Extract the [X, Y] coordinate from the center of the cell holding the provided text.  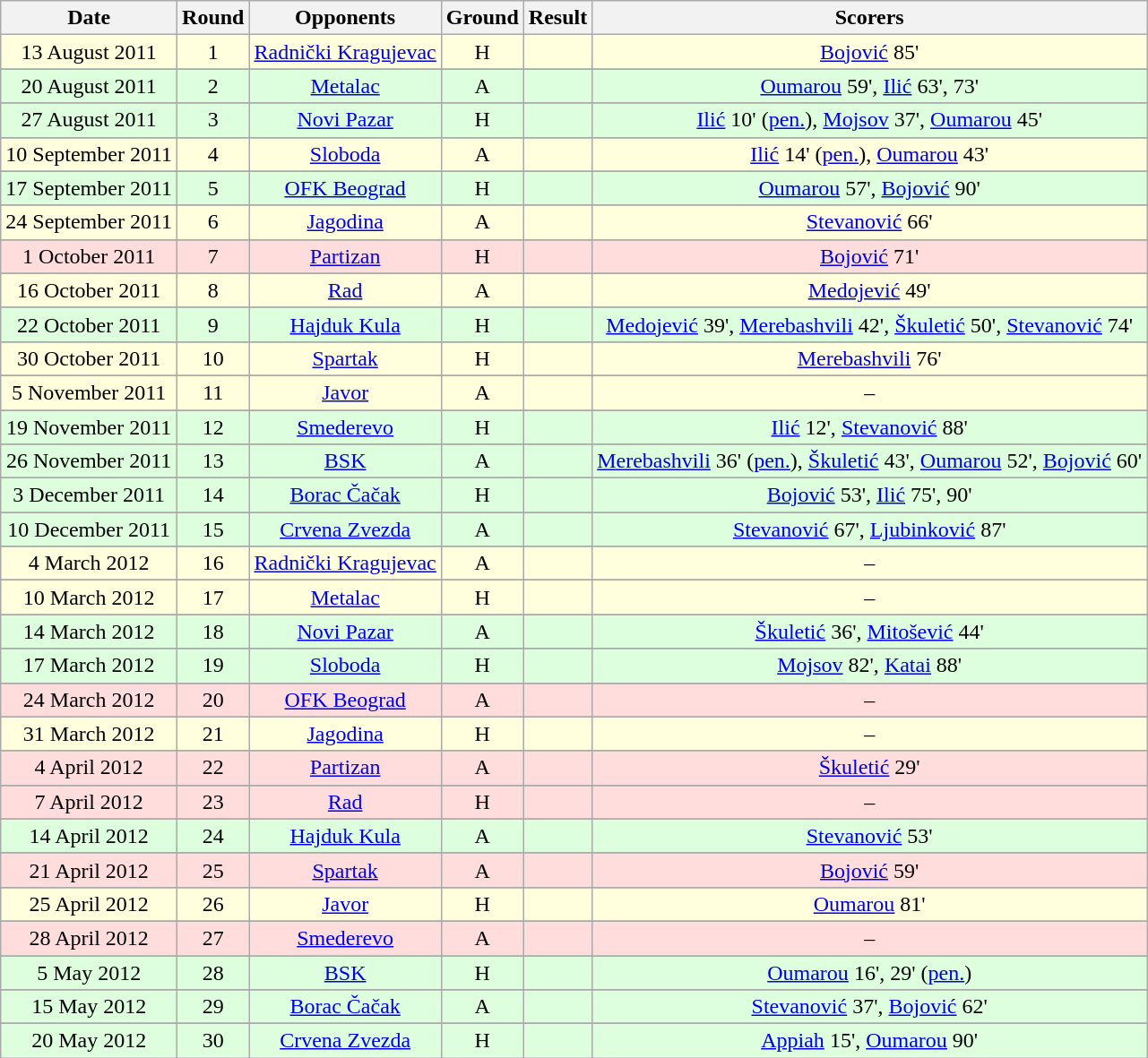
13 August 2011 [90, 52]
Stevanović 37', Bojović 62' [869, 1007]
24 March 2012 [90, 700]
19 [213, 666]
7 April 2012 [90, 802]
17 September 2011 [90, 188]
31 March 2012 [90, 734]
10 September 2011 [90, 154]
4 April 2012 [90, 768]
28 April 2012 [90, 938]
Bojović 59' [869, 870]
Oumarou 81' [869, 904]
24 September 2011 [90, 222]
26 [213, 904]
3 December 2011 [90, 495]
22 October 2011 [90, 324]
10 March 2012 [90, 598]
20 August 2011 [90, 86]
Bojović 53', Ilić 75', 90' [869, 495]
1 October 2011 [90, 256]
22 [213, 768]
25 April 2012 [90, 904]
17 [213, 598]
25 [213, 870]
30 October 2011 [90, 358]
Stevanović 53' [869, 836]
Result [557, 18]
Merebashvili 76' [869, 358]
17 March 2012 [90, 666]
11 [213, 392]
6 [213, 222]
24 [213, 836]
Round [213, 18]
14 [213, 495]
2 [213, 86]
26 November 2011 [90, 461]
Oumarou 16', 29' (pen.) [869, 972]
28 [213, 972]
13 [213, 461]
Bojović 71' [869, 256]
15 [213, 529]
21 [213, 734]
16 October 2011 [90, 290]
10 [213, 358]
Oumarou 57', Bojović 90' [869, 188]
4 [213, 154]
5 [213, 188]
5 November 2011 [90, 392]
Stevanović 66' [869, 222]
Škuletić 36', Mitošević 44' [869, 632]
8 [213, 290]
5 May 2012 [90, 972]
Bojović 85' [869, 52]
Ilić 12', Stevanović 88' [869, 427]
15 May 2012 [90, 1007]
Scorers [869, 18]
Date [90, 18]
Ground [482, 18]
30 [213, 1041]
Mojsov 82', Katai 88' [869, 666]
Opponents [345, 18]
14 March 2012 [90, 632]
14 April 2012 [90, 836]
20 [213, 700]
Oumarou 59', Ilić 63', 73' [869, 86]
Stevanović 67', Ljubinković 87' [869, 529]
Merebashvili 36' (pen.), Škuletić 43', Oumarou 52', Bojović 60' [869, 461]
16 [213, 563]
10 December 2011 [90, 529]
Ilić 10' (pen.), Mojsov 37', Oumarou 45' [869, 120]
Appiah 15', Oumarou 90' [869, 1041]
21 April 2012 [90, 870]
20 May 2012 [90, 1041]
Medojević 49' [869, 290]
1 [213, 52]
27 [213, 938]
18 [213, 632]
Ilić 14' (pen.), Oumarou 43' [869, 154]
Škuletić 29' [869, 768]
27 August 2011 [90, 120]
29 [213, 1007]
23 [213, 802]
4 March 2012 [90, 563]
Medojević 39', Merebashvili 42', Škuletić 50', Stevanović 74' [869, 324]
19 November 2011 [90, 427]
7 [213, 256]
3 [213, 120]
9 [213, 324]
12 [213, 427]
